Determine the (x, y) coordinate at the center of the cell enclosing the given text.  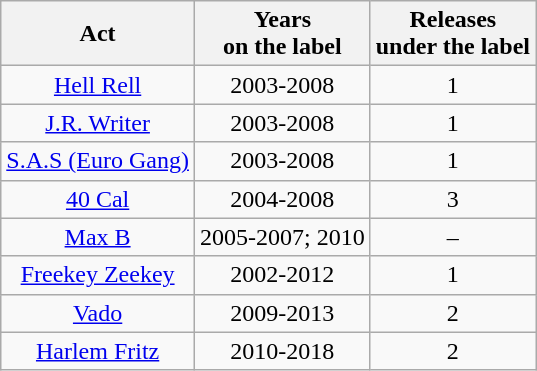
2005-2007; 2010 (282, 237)
Vado (98, 313)
3 (452, 199)
2002-2012 (282, 275)
J.R. Writer (98, 123)
Yearson the label (282, 34)
Act (98, 34)
40 Cal (98, 199)
Releasesunder the label (452, 34)
2004-2008 (282, 199)
S.A.S (Euro Gang) (98, 161)
Hell Rell (98, 85)
Freekey Zeekey (98, 275)
2009-2013 (282, 313)
Max B (98, 237)
Harlem Fritz (98, 351)
2010-2018 (282, 351)
– (452, 237)
